Scan for the cell matching the given text and deliver its (X, Y) coordinate at center. 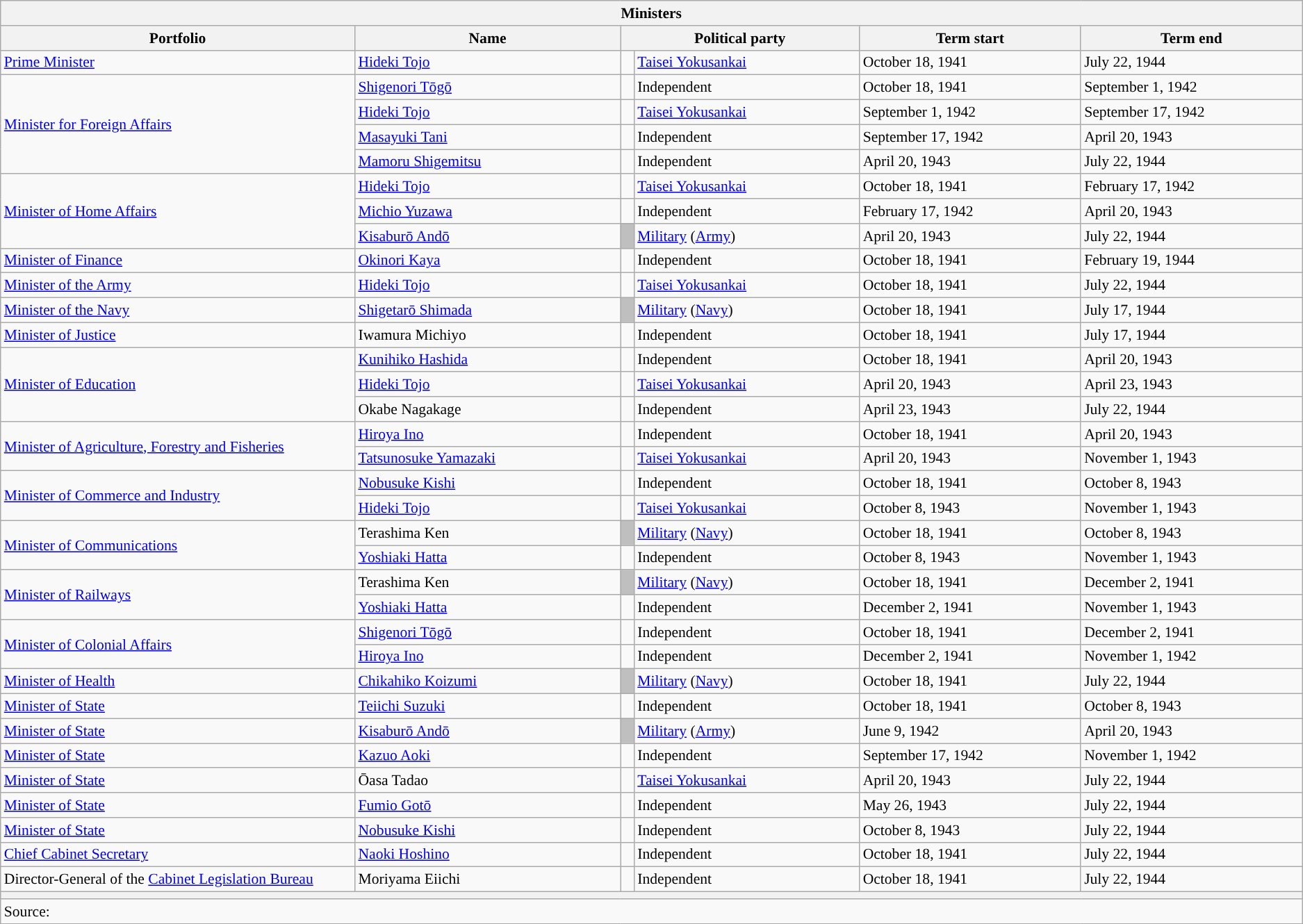
Kazuo Aoki (487, 756)
Minister of Finance (178, 261)
Minister of Home Affairs (178, 211)
Iwamura Michiyo (487, 335)
Kunihiko Hashida (487, 360)
Tatsunosuke Yamazaki (487, 459)
Teiichi Suzuki (487, 707)
Chief Cabinet Secretary (178, 855)
June 9, 1942 (970, 731)
February 19, 1944 (1191, 261)
Fumio Gotō (487, 805)
Shigetarō Shimada (487, 311)
Mamoru Shigemitsu (487, 162)
Minister of Railways (178, 595)
Ministers (652, 13)
Chikahiko Koizumi (487, 682)
Source: (652, 911)
Michio Yuzawa (487, 211)
Okinori Kaya (487, 261)
Naoki Hoshino (487, 855)
Director-General of the Cabinet Legislation Bureau (178, 880)
Minister of Justice (178, 335)
Minister of Communications (178, 545)
Minister of the Navy (178, 311)
Political party (740, 38)
May 26, 1943 (970, 805)
Minister for Foreign Affairs (178, 124)
Name (487, 38)
Minister of Health (178, 682)
Minister of Education (178, 385)
Term end (1191, 38)
Minister of the Army (178, 286)
Minister of Agriculture, Forestry and Fisheries (178, 446)
Masayuki Tani (487, 137)
Prime Minister (178, 63)
Minister of Commerce and Industry (178, 496)
Okabe Nagakage (487, 409)
Ōasa Tadao (487, 781)
Portfolio (178, 38)
Minister of Colonial Affairs (178, 645)
Term start (970, 38)
Moriyama Eiichi (487, 880)
